Capture the cell that displays the provided text and extract its (X, Y) central coordinate. 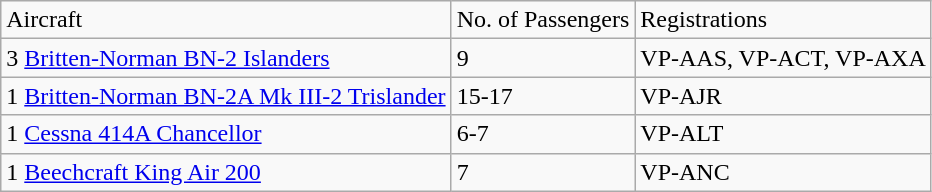
No. of Passengers (543, 20)
Aircraft (226, 20)
VP-AJR (783, 96)
1 Beechcraft King Air 200 (226, 172)
15-17 (543, 96)
7 (543, 172)
VP-ANC (783, 172)
1 Britten-Norman BN-2A Mk III-2 Trislander (226, 96)
9 (543, 58)
VP-AAS, VP-ACT, VP-AXA (783, 58)
6-7 (543, 134)
1 Cessna 414A Chancellor (226, 134)
VP-ALT (783, 134)
Registrations (783, 20)
3 Britten-Norman BN-2 Islanders (226, 58)
